Return the (X, Y) coordinate for the center point of the cell that contains the specified text.  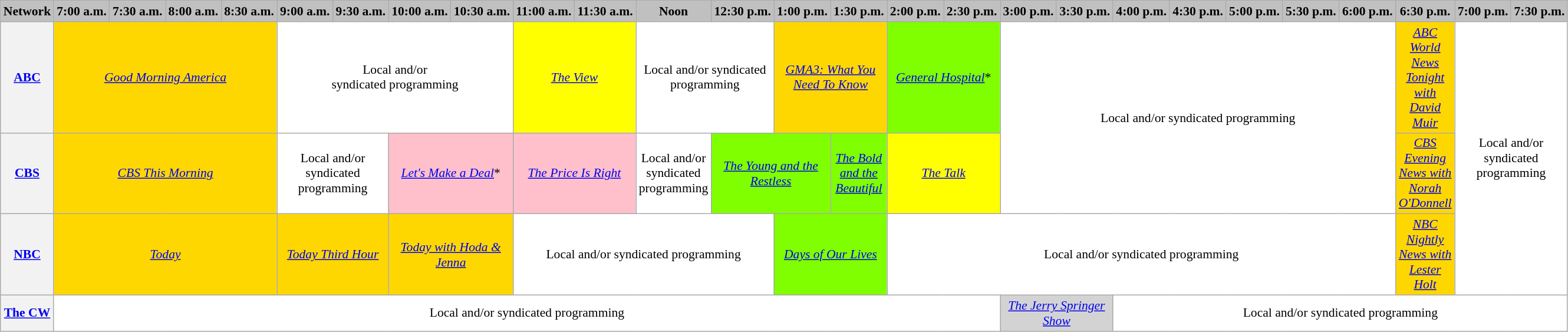
11:30 a.m. (605, 11)
NBC Nightly News with Lester Holt (1425, 255)
The Jerry Springer Show (1057, 314)
The CW (27, 314)
General Hospital* (944, 78)
3:30 p.m. (1085, 11)
2:30 p.m. (972, 11)
ABC (27, 78)
Let's Make a Deal* (450, 173)
8:30 a.m. (249, 11)
11:00 a.m. (543, 11)
NBC (27, 255)
7:00 p.m. (1483, 11)
7:30 a.m. (138, 11)
CBS Evening News with Norah O'Donnell (1425, 173)
6:30 p.m. (1425, 11)
CBS This Morning (165, 173)
GMA3: What You Need To Know (831, 78)
7:00 a.m. (81, 11)
3:00 p.m. (1029, 11)
5:30 p.m. (1311, 11)
The Price Is Right (574, 173)
9:30 a.m. (361, 11)
4:00 p.m. (1141, 11)
CBS (27, 173)
9:00 a.m. (305, 11)
4:30 p.m. (1198, 11)
Today Third Hour (332, 255)
The Young and the Restless (771, 173)
5:00 p.m. (1254, 11)
ABC World News Tonight with David Muir (1425, 78)
6:00 p.m. (1368, 11)
10:30 a.m. (482, 11)
Local and/orsyndicated programming (395, 78)
10:00 a.m. (420, 11)
8:00 a.m. (193, 11)
1:00 p.m. (802, 11)
Noon (674, 11)
The Bold and the Beautiful (859, 173)
Today with Hoda & Jenna (450, 255)
2:00 p.m. (915, 11)
Today (165, 255)
1:30 p.m. (859, 11)
12:30 p.m. (743, 11)
Good Morning America (165, 78)
7:30 p.m. (1539, 11)
The View (574, 78)
Days of Our Lives (831, 255)
The Talk (944, 173)
Network (27, 11)
